Return the [x, y] coordinate for the center point of the cell that contains the specified text.  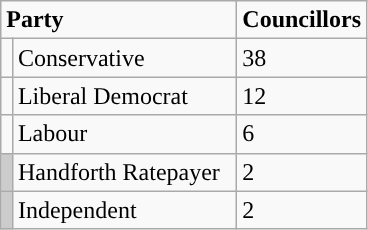
Handforth Ratepayer [124, 172]
Conservative [124, 58]
Independent [124, 210]
38 [302, 58]
Councillors [302, 20]
Liberal Democrat [124, 96]
12 [302, 96]
Party [119, 20]
Labour [124, 134]
6 [302, 134]
